Return the (x, y) coordinate for the center point of the cell that contains the specified text.  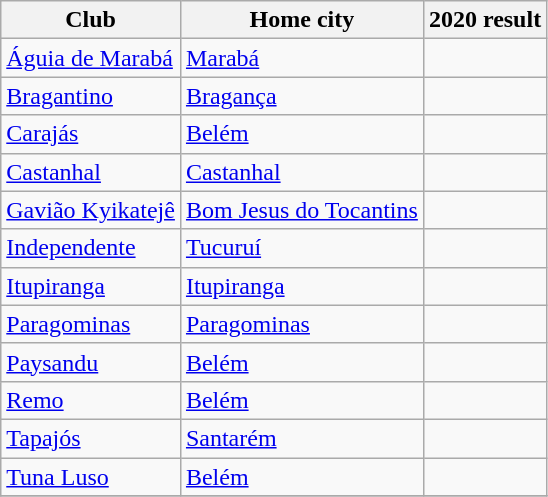
Home city (302, 20)
Carajás (91, 134)
Bragança (302, 96)
Águia de Marabá (91, 58)
Tapajós (91, 438)
Bragantino (91, 96)
Santarém (302, 438)
Bom Jesus do Tocantins (302, 210)
Gavião Kyikatejê (91, 210)
2020 result (484, 20)
Tuna Luso (91, 477)
Marabá (302, 58)
Tucuruí (302, 248)
Independente (91, 248)
Remo (91, 400)
Club (91, 20)
Paysandu (91, 362)
